For the text-containing cell, return its midpoint in [X, Y] coordinate format. 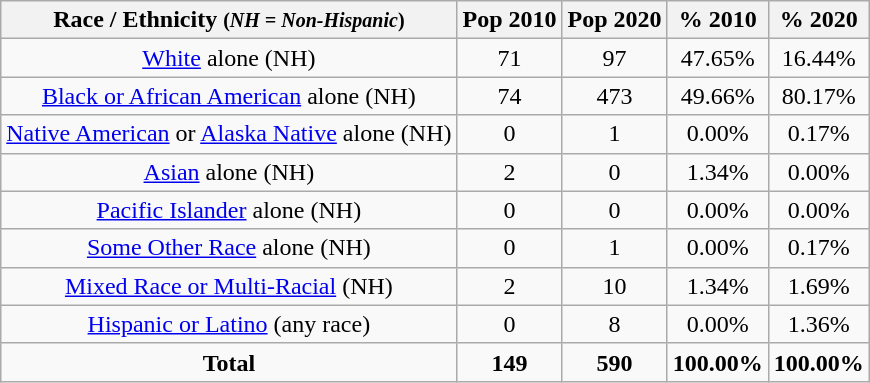
97 [614, 58]
71 [510, 58]
Total [229, 362]
49.66% [718, 96]
10 [614, 286]
590 [614, 362]
16.44% [818, 58]
White alone (NH) [229, 58]
Hispanic or Latino (any race) [229, 324]
47.65% [718, 58]
80.17% [818, 96]
Black or African American alone (NH) [229, 96]
Native American or Alaska Native alone (NH) [229, 134]
Asian alone (NH) [229, 172]
% 2020 [818, 20]
473 [614, 96]
Pop 2020 [614, 20]
% 2010 [718, 20]
Pop 2010 [510, 20]
1.69% [818, 286]
8 [614, 324]
74 [510, 96]
149 [510, 362]
1.36% [818, 324]
Mixed Race or Multi-Racial (NH) [229, 286]
Pacific Islander alone (NH) [229, 210]
Race / Ethnicity (NH = Non-Hispanic) [229, 20]
Some Other Race alone (NH) [229, 248]
